Find where the given text appears and provide that cell's center as (x, y) coordinate. 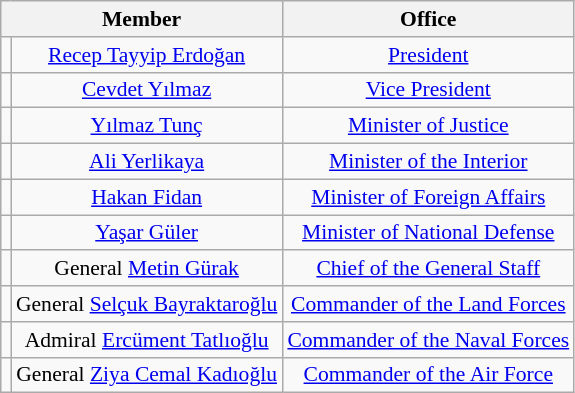
Cevdet Yılmaz (146, 90)
Minister of Justice (428, 126)
General Selçuk Bayraktaroğlu (146, 304)
Ali Yerlikaya (146, 162)
Chief of the General Staff (428, 269)
Recep Tayyip Erdoğan (146, 55)
Admiral Ercüment Tatlıoğlu (146, 340)
Vice President (428, 90)
General Ziya Cemal Kadıoğlu (146, 375)
Commander of the Air Force (428, 375)
Commander of the Land Forces (428, 304)
Office (428, 19)
Commander of the Naval Forces (428, 340)
Yaşar Güler (146, 233)
President (428, 55)
Yılmaz Tunç (146, 126)
Minister of Foreign Affairs (428, 197)
General Metin Gürak (146, 269)
Hakan Fidan (146, 197)
Minister of National Defense (428, 233)
Minister of the Interior (428, 162)
Member (142, 19)
